Identify which cell holds the provided text, then report its (x, y) central coordinate. 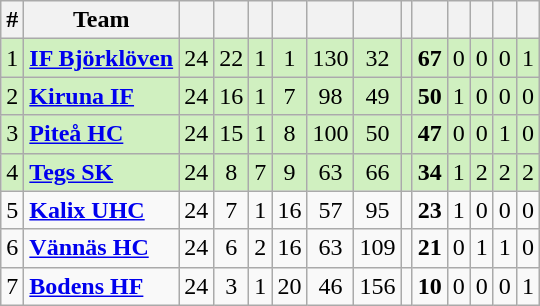
109 (378, 248)
15 (232, 134)
Piteå HC (102, 134)
46 (330, 286)
Kiruna IF (102, 96)
20 (290, 286)
10 (430, 286)
IF Björklöven (102, 58)
130 (330, 58)
49 (378, 96)
9 (290, 172)
98 (330, 96)
47 (430, 134)
100 (330, 134)
5 (12, 210)
# (12, 20)
34 (430, 172)
67 (430, 58)
21 (430, 248)
Tegs SK (102, 172)
66 (378, 172)
95 (378, 210)
32 (378, 58)
Vännäs HC (102, 248)
Bodens HF (102, 286)
Kalix UHC (102, 210)
23 (430, 210)
Team (102, 20)
156 (378, 286)
57 (330, 210)
4 (12, 172)
22 (232, 58)
